Pinpoint the cell where the given text exists, returning its [X, Y] midpoint coordinate. 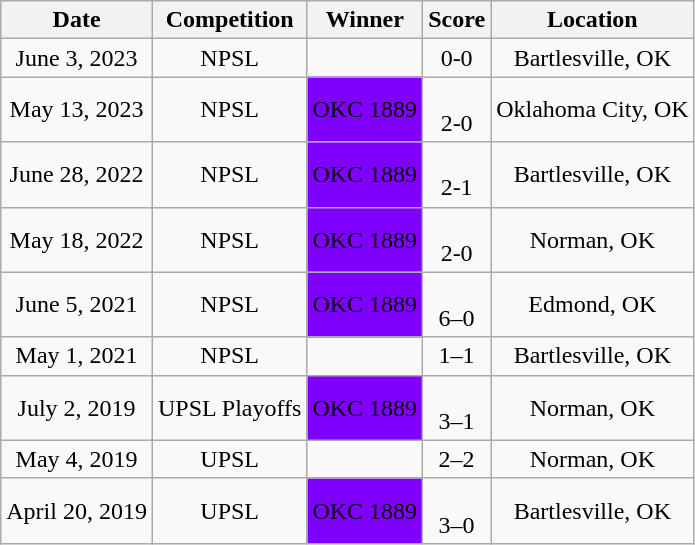
0-0 [457, 58]
May 13, 2023 [77, 110]
Date [77, 20]
6–0 [457, 304]
May 18, 2022 [77, 240]
Location [592, 20]
3–1 [457, 408]
May 1, 2021 [77, 356]
Oklahoma City, OK [592, 110]
Winner [365, 20]
Competition [229, 20]
May 4, 2019 [77, 459]
UPSL Playoffs [229, 408]
June 5, 2021 [77, 304]
2–2 [457, 459]
June 28, 2022 [77, 174]
July 2, 2019 [77, 408]
1–1 [457, 356]
Edmond, OK [592, 304]
April 20, 2019 [77, 510]
Score [457, 20]
June 3, 2023 [77, 58]
3–0 [457, 510]
2-1 [457, 174]
